Locate the cell with the specified text and output its (x, y) center coordinate. 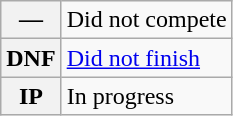
Did not compete (146, 20)
— (31, 20)
DNF (31, 58)
IP (31, 96)
In progress (146, 96)
Did not finish (146, 58)
